Output the (X, Y) coordinate of the center of the cell containing the given text.  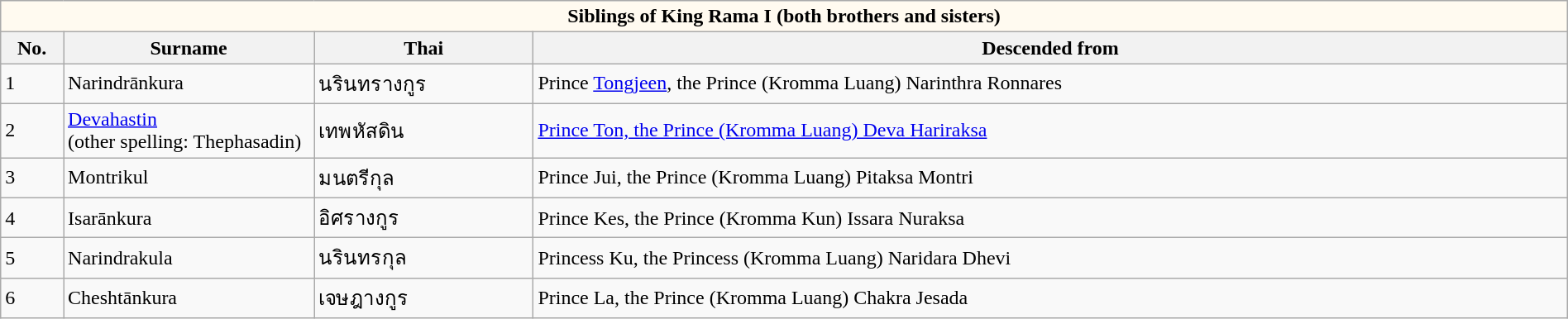
เจษฎางกูร (423, 298)
Descended from (1050, 48)
Montrikul (189, 177)
4 (32, 218)
Cheshtānkura (189, 298)
2 (32, 131)
เทพหัสดิน (423, 131)
Narindrānkura (189, 84)
Thai (423, 48)
5 (32, 258)
Surname (189, 48)
Isarānkura (189, 218)
Prince Tongjeen, the Prince (Kromma Luang) Narinthra Ronnares (1050, 84)
Princess Ku, the Princess (Kromma Luang) Naridara Dhevi (1050, 258)
Prince La, the Prince (Kromma Luang) Chakra Jesada (1050, 298)
Narindrakula (189, 258)
Prince Jui, the Prince (Kromma Luang) Pitaksa Montri (1050, 177)
Devahastin(other spelling: Thephasadin) (189, 131)
อิศรางกูร (423, 218)
นรินทรกุล (423, 258)
นรินทรางกูร (423, 84)
มนตรีกุล (423, 177)
3 (32, 177)
No. (32, 48)
Prince Kes, the Prince (Kromma Kun) Issara Nuraksa (1050, 218)
1 (32, 84)
6 (32, 298)
Siblings of King Rama I (both brothers and sisters) (784, 17)
Prince Ton, the Prince (Kromma Luang) Deva Hariraksa (1050, 131)
